Identify which cell holds the provided text, then report its (x, y) central coordinate. 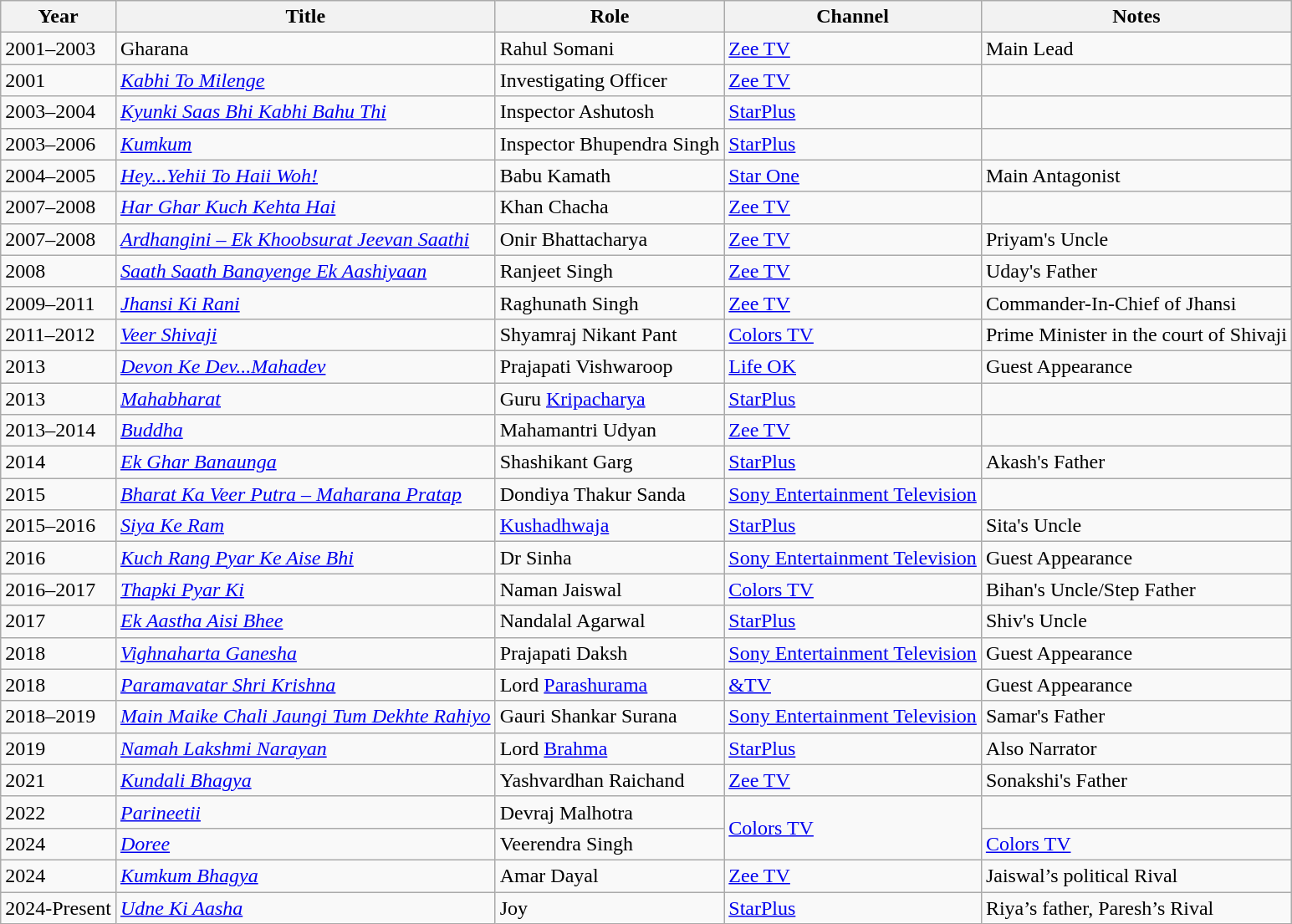
Thapki Pyar Ki (305, 590)
Lord Parashurama (610, 685)
Devraj Malhotra (610, 812)
Nandalal Agarwal (610, 621)
Kushadhwaja (610, 526)
Siya Ke Ram (305, 526)
Naman Jaiswal (610, 590)
Jhansi Ki Rani (305, 303)
Kuch Rang Pyar Ke Aise Bhi (305, 558)
Shashikant Garg (610, 462)
Inspector Bhupendra Singh (610, 144)
Prajapati Vishwaroop (610, 366)
Ranjeet Singh (610, 271)
Kundali Bhagya (305, 780)
2003–2006 (59, 144)
2018–2019 (59, 717)
2017 (59, 621)
Guru Kripacharya (610, 399)
Onir Bhattacharya (610, 239)
Sita's Uncle (1136, 526)
Main Antagonist (1136, 176)
Channel (853, 17)
2001 (59, 80)
&TV (853, 685)
Kabhi To Milenge (305, 80)
Role (610, 17)
2008 (59, 271)
Dondiya Thakur Sanda (610, 494)
Paramavatar Shri Krishna (305, 685)
Shyamraj Nikant Pant (610, 334)
Babu Kamath (610, 176)
Kumkum (305, 144)
Also Narrator (1136, 748)
Notes (1136, 17)
Priyam's Uncle (1136, 239)
2003–2004 (59, 112)
Main Maike Chali Jaungi Tum Dekhte Rahiyo (305, 717)
Kumkum Bhagya (305, 876)
2016 (59, 558)
2015–2016 (59, 526)
Shiv's Uncle (1136, 621)
Star One (853, 176)
2024-Present (59, 907)
Mahabharat (305, 399)
Commander-In-Chief of Jhansi (1136, 303)
Har Ghar Kuch Kehta Hai (305, 207)
Doree (305, 844)
Jaiswal’s political Rival (1136, 876)
Sonakshi's Father (1136, 780)
Prajapati Daksh (610, 653)
Vighnaharta Ganesha (305, 653)
Akash's Father (1136, 462)
2013–2014 (59, 431)
Uday's Father (1136, 271)
Bihan's Uncle/Step Father (1136, 590)
Lord Brahma (610, 748)
2022 (59, 812)
Bharat Ka Veer Putra – Maharana Pratap (305, 494)
2004–2005 (59, 176)
2019 (59, 748)
Namah Lakshmi Narayan (305, 748)
2015 (59, 494)
Inspector Ashutosh (610, 112)
Main Lead (1136, 48)
Raghunath Singh (610, 303)
Samar's Father (1136, 717)
Gharana (305, 48)
Udne Ki Aasha (305, 907)
Veerendra Singh (610, 844)
Prime Minister in the court of Shivaji (1136, 334)
Life OK (853, 366)
Mahamantri Udyan (610, 431)
Year (59, 17)
2016–2017 (59, 590)
Joy (610, 907)
Ek Ghar Banaunga (305, 462)
Title (305, 17)
2021 (59, 780)
Veer Shivaji (305, 334)
Khan Chacha (610, 207)
Gauri Shankar Surana (610, 717)
2011–2012 (59, 334)
Devon Ke Dev...Mahadev (305, 366)
Riya’s father, Paresh’s Rival (1136, 907)
Ek Aastha Aisi Bhee (305, 621)
Amar Dayal (610, 876)
Yashvardhan Raichand (610, 780)
Ardhangini – Ek Khoobsurat Jeevan Saathi (305, 239)
2014 (59, 462)
2001–2003 (59, 48)
Saath Saath Banayenge Ek Aashiyaan (305, 271)
Investigating Officer (610, 80)
Dr Sinha (610, 558)
Parineetii (305, 812)
Kyunki Saas Bhi Kabhi Bahu Thi (305, 112)
2009–2011 (59, 303)
Hey...Yehii To Haii Woh! (305, 176)
Buddha (305, 431)
Rahul Somani (610, 48)
